Pinpoint the cell where the given text exists, returning its (x, y) midpoint coordinate. 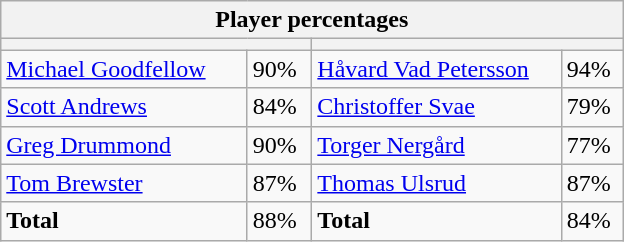
Tom Brewster (124, 183)
Håvard Vad Petersson (436, 69)
Greg Drummond (124, 145)
79% (592, 107)
88% (280, 221)
Scott Andrews (124, 107)
Thomas Ulsrud (436, 183)
77% (592, 145)
Player percentages (312, 20)
Torger Nergård (436, 145)
Michael Goodfellow (124, 69)
94% (592, 69)
Christoffer Svae (436, 107)
